For the text-containing cell, return its midpoint in (x, y) coordinate format. 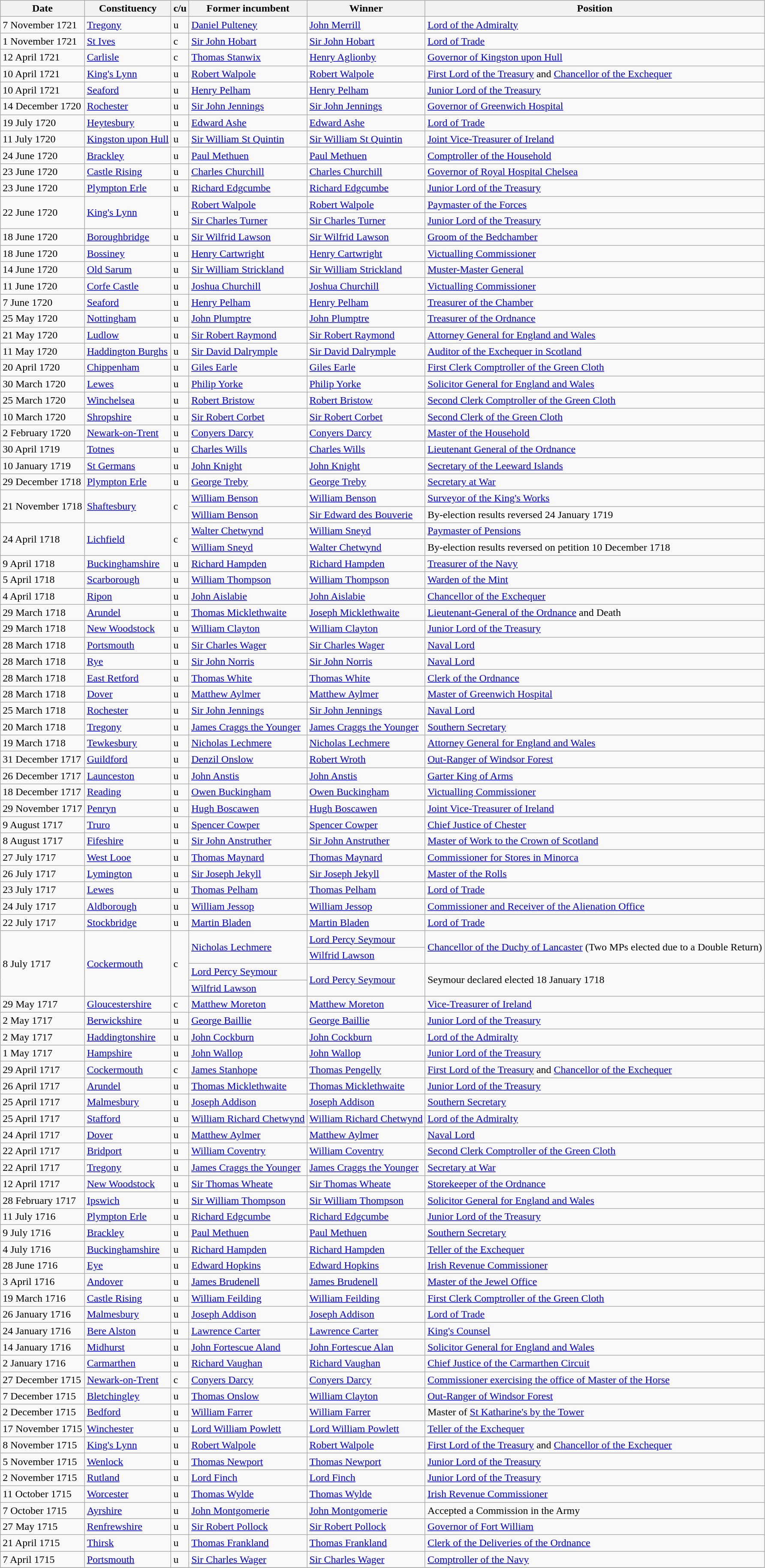
Launceston (128, 776)
29 May 1717 (42, 1004)
26 July 1717 (42, 874)
Bossiney (128, 253)
4 April 1718 (42, 596)
Daniel Pulteney (248, 25)
Renfrewshire (128, 1527)
25 March 1718 (42, 710)
Treasurer of the Navy (594, 564)
Thomas Stanwix (248, 57)
Kingston upon Hull (128, 139)
Tewkesbury (128, 743)
Chancellor of the Exchequer (594, 596)
Scarborough (128, 580)
2 November 1715 (42, 1478)
Penryn (128, 808)
30 April 1719 (42, 449)
Paymaster of the Forces (594, 205)
29 December 1718 (42, 482)
Ripon (128, 596)
Accepted a Commission in the Army (594, 1510)
Eye (128, 1266)
Chief Justice of the Carmarthen Circuit (594, 1363)
26 January 1716 (42, 1315)
Lymington (128, 874)
21 November 1718 (42, 507)
Treasurer of the Ordnance (594, 319)
Shaftesbury (128, 507)
Master of St Katharine's by the Tower (594, 1412)
27 July 1717 (42, 857)
Wenlock (128, 1461)
Bere Alston (128, 1331)
27 December 1715 (42, 1380)
20 March 1718 (42, 727)
5 April 1718 (42, 580)
26 December 1717 (42, 776)
Clerk of the Ordnance (594, 678)
Thirsk (128, 1543)
19 March 1716 (42, 1298)
Lichfield (128, 539)
Stafford (128, 1119)
John Merrill (366, 25)
Bletchingley (128, 1396)
31 December 1717 (42, 760)
Master of Greenwich Hospital (594, 694)
7 April 1715 (42, 1559)
8 August 1717 (42, 841)
Guildford (128, 760)
28 June 1716 (42, 1266)
Corfe Castle (128, 286)
22 June 1720 (42, 213)
20 April 1720 (42, 368)
Governor of Royal Hospital Chelsea (594, 172)
Secretary of the Leeward Islands (594, 465)
By-election results reversed 24 January 1719 (594, 515)
Clerk of the Deliveries of the Ordnance (594, 1543)
Commissioner and Receiver of the Alienation Office (594, 906)
Carmarthen (128, 1363)
9 April 1718 (42, 564)
12 April 1717 (42, 1184)
Chancellor of the Duchy of Lancaster (Two MPs elected due to a Double Return) (594, 947)
Rutland (128, 1478)
King's Counsel (594, 1331)
11 July 1716 (42, 1216)
Auditor of the Exchequer in Scotland (594, 351)
17 November 1715 (42, 1429)
1 May 1717 (42, 1053)
14 January 1716 (42, 1347)
Nottingham (128, 319)
Ipswich (128, 1200)
5 November 1715 (42, 1461)
27 May 1715 (42, 1527)
7 October 1715 (42, 1510)
Muster-Master General (594, 270)
10 January 1719 (42, 465)
8 July 1717 (42, 963)
c/u (180, 9)
11 July 1720 (42, 139)
By-election results reversed on petition 10 December 1718 (594, 547)
11 October 1715 (42, 1494)
Winchester (128, 1429)
St Ives (128, 41)
Comptroller of the Household (594, 155)
18 December 1717 (42, 792)
Master of Work to the Crown of Scotland (594, 841)
9 July 1716 (42, 1233)
8 November 1715 (42, 1445)
Vice-Treasurer of Ireland (594, 1004)
Warden of the Mint (594, 580)
19 March 1718 (42, 743)
26 April 1717 (42, 1086)
Governor of Greenwich Hospital (594, 106)
Ayrshire (128, 1510)
James Stanhope (248, 1070)
Position (594, 9)
Winchelsea (128, 400)
Thomas Onslow (248, 1396)
Totnes (128, 449)
28 February 1717 (42, 1200)
West Looe (128, 857)
3 April 1716 (42, 1282)
12 April 1721 (42, 57)
Shropshire (128, 416)
Heytesbury (128, 123)
Governor of Kingston upon Hull (594, 57)
19 July 1720 (42, 123)
11 May 1720 (42, 351)
Paymaster of Pensions (594, 531)
Seymour declared elected 18 January 1718 (594, 980)
2 January 1716 (42, 1363)
25 March 1720 (42, 400)
Carlisle (128, 57)
Winner (366, 9)
Andover (128, 1282)
Gloucestershire (128, 1004)
Groom of the Bedchamber (594, 237)
Ludlow (128, 335)
Garter King of Arms (594, 776)
22 July 1717 (42, 923)
Lieutenant-General of the Ordnance and Death (594, 612)
St Germans (128, 465)
Rye (128, 661)
21 May 1720 (42, 335)
7 November 1721 (42, 25)
7 December 1715 (42, 1396)
Old Sarum (128, 270)
Reading (128, 792)
24 April 1718 (42, 539)
30 March 1720 (42, 384)
24 January 1716 (42, 1331)
Boroughbridge (128, 237)
Second Clerk of the Green Cloth (594, 416)
Chief Justice of Chester (594, 825)
1 November 1721 (42, 41)
14 December 1720 (42, 106)
14 June 1720 (42, 270)
Thomas Pengelly (366, 1070)
Denzil Onslow (248, 760)
Stockbridge (128, 923)
2 February 1720 (42, 433)
Treasurer of the Chamber (594, 302)
Chippenham (128, 368)
7 June 1720 (42, 302)
Master of the Household (594, 433)
Storekeeper of the Ordnance (594, 1184)
25 May 1720 (42, 319)
Date (42, 9)
29 April 1717 (42, 1070)
Haddingtonshire (128, 1037)
John Fortescue Alan (366, 1347)
Commissioner for Stores in Minorca (594, 857)
East Retford (128, 678)
4 July 1716 (42, 1249)
Hampshire (128, 1053)
Bedford (128, 1412)
Master of the Rolls (594, 874)
Sir Edward des Bouverie (366, 515)
Truro (128, 825)
Constituency (128, 9)
Henry Aglionby (366, 57)
23 July 1717 (42, 890)
Aldborough (128, 906)
Bridport (128, 1151)
Haddington Burghs (128, 351)
Worcester (128, 1494)
Commissioner exercising the office of Master of the Horse (594, 1380)
Governor of Fort William (594, 1527)
Master of the Jewel Office (594, 1282)
2 December 1715 (42, 1412)
Berwickshire (128, 1021)
Comptroller of the Navy (594, 1559)
Joseph Micklethwaite (366, 612)
24 June 1720 (42, 155)
Lieutenant General of the Ordnance (594, 449)
21 April 1715 (42, 1543)
24 July 1717 (42, 906)
11 June 1720 (42, 286)
Midhurst (128, 1347)
9 August 1717 (42, 825)
John Fortescue Aland (248, 1347)
29 November 1717 (42, 808)
Robert Wroth (366, 760)
24 April 1717 (42, 1135)
10 March 1720 (42, 416)
Fifeshire (128, 841)
Former incumbent (248, 9)
Surveyor of the King's Works (594, 498)
